Determine the (x, y) coordinate at the center of the cell enclosing the given text.  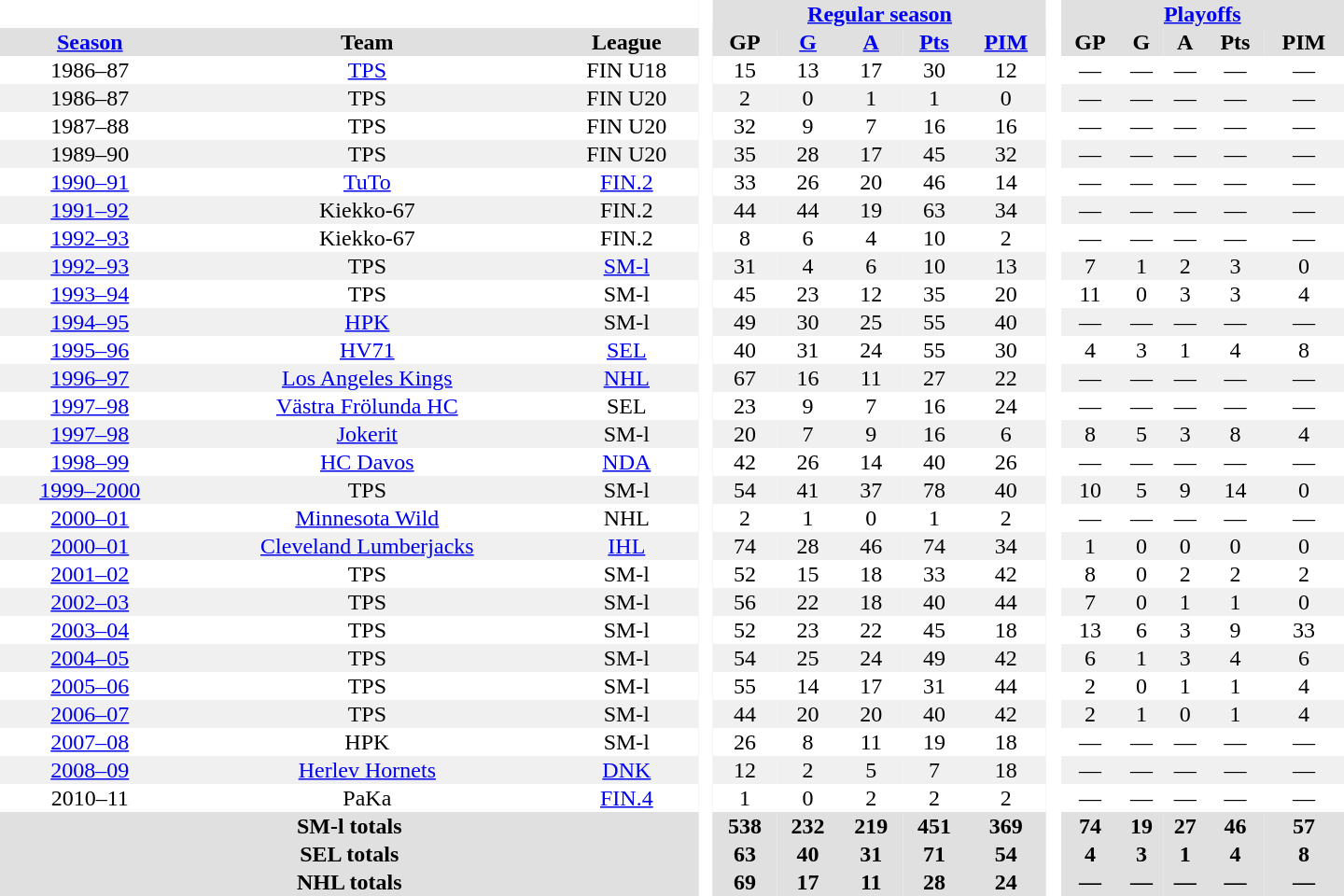
2010–11 (90, 798)
Regular season (879, 14)
2007–08 (90, 742)
1996–97 (90, 378)
1989–90 (90, 154)
232 (808, 826)
NHL totals (349, 882)
Herlev Hornets (368, 770)
Playoffs (1202, 14)
HC Davos (368, 462)
Minnesota Wild (368, 518)
2008–09 (90, 770)
Cleveland Lumberjacks (368, 546)
NDA (626, 462)
1995–96 (90, 350)
451 (934, 826)
TuTo (368, 182)
FIN.4 (626, 798)
41 (808, 490)
538 (745, 826)
2004–05 (90, 658)
56 (745, 602)
67 (745, 378)
HV71 (368, 350)
1999–2000 (90, 490)
1994–95 (90, 322)
Los Angeles Kings (368, 378)
SM-l totals (349, 826)
Västra Frölunda HC (368, 406)
57 (1304, 826)
1991–92 (90, 210)
2006–07 (90, 714)
1993–94 (90, 294)
PaKa (368, 798)
2005–06 (90, 686)
71 (934, 854)
Season (90, 42)
1987–88 (90, 126)
219 (871, 826)
69 (745, 882)
League (626, 42)
DNK (626, 770)
2002–03 (90, 602)
369 (1006, 826)
IHL (626, 546)
2003–04 (90, 630)
SEL totals (349, 854)
Jokerit (368, 434)
37 (871, 490)
FIN U18 (626, 70)
Team (368, 42)
2001–02 (90, 574)
1998–99 (90, 462)
78 (934, 490)
1990–91 (90, 182)
